Search for the cell housing the specified text and yield its [X, Y] center coordinate. 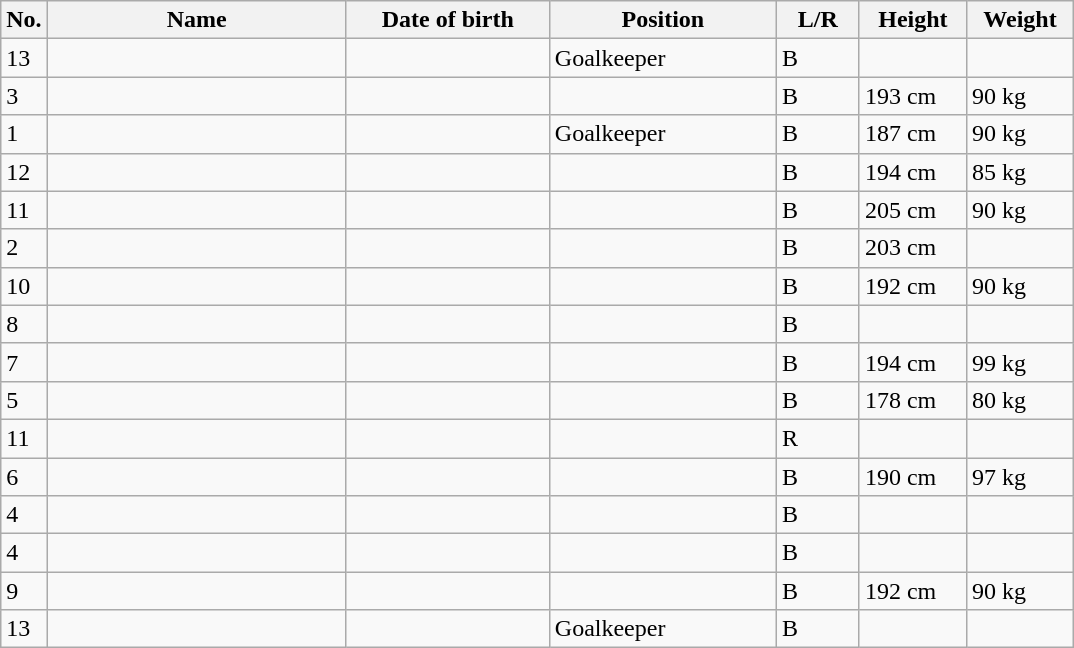
10 [24, 286]
12 [24, 172]
Name [196, 20]
Date of birth [448, 20]
L/R [818, 20]
99 kg [1020, 362]
R [818, 438]
Position [662, 20]
2 [24, 248]
193 cm [912, 96]
80 kg [1020, 400]
7 [24, 362]
5 [24, 400]
Weight [1020, 20]
85 kg [1020, 172]
203 cm [912, 248]
190 cm [912, 477]
1 [24, 134]
3 [24, 96]
Height [912, 20]
97 kg [1020, 477]
178 cm [912, 400]
8 [24, 324]
9 [24, 591]
No. [24, 20]
187 cm [912, 134]
6 [24, 477]
205 cm [912, 210]
